Find where the given text appears and provide that cell's center as [x, y] coordinate. 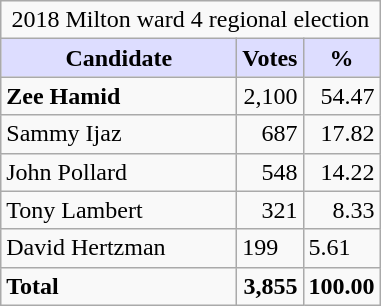
2,100 [270, 96]
Sammy Ijaz [119, 134]
687 [270, 134]
199 [270, 248]
John Pollard [119, 172]
17.82 [342, 134]
321 [270, 210]
Zee Hamid [119, 96]
Votes [270, 58]
2018 Milton ward 4 regional election [190, 20]
54.47 [342, 96]
Tony Lambert [119, 210]
David Hertzman [119, 248]
548 [270, 172]
8.33 [342, 210]
5.61 [342, 248]
% [342, 58]
14.22 [342, 172]
3,855 [270, 286]
Candidate [119, 58]
100.00 [342, 286]
Total [119, 286]
